Scan for the cell matching the given text and deliver its (X, Y) coordinate at center. 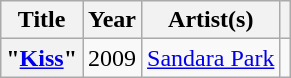
Artist(s) (211, 20)
Year (112, 20)
"Kiss" (42, 58)
2009 (112, 58)
Sandara Park (211, 58)
Title (42, 20)
